Search for the cell housing the specified text and yield its [X, Y] center coordinate. 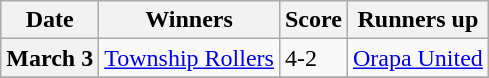
Winners [190, 20]
Orapa United [418, 58]
Runners up [418, 20]
Township Rollers [190, 58]
4-2 [313, 58]
Score [313, 20]
Date [50, 20]
March 3 [50, 58]
